Return (x, y) of the center of cell containing provided text 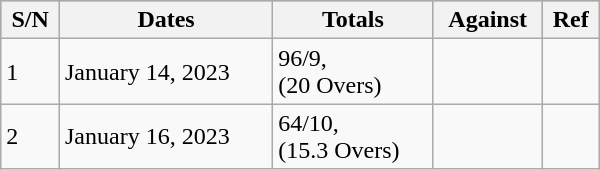
Against (488, 20)
January 14, 2023 (166, 72)
96/9,(20 Overs) (354, 72)
Dates (166, 20)
January 16, 2023 (166, 136)
Totals (354, 20)
Ref (570, 20)
S/N (30, 20)
1 (30, 72)
2 (30, 136)
64/10,(15.3 Overs) (354, 136)
